Return [X, Y] of the center of cell containing provided text 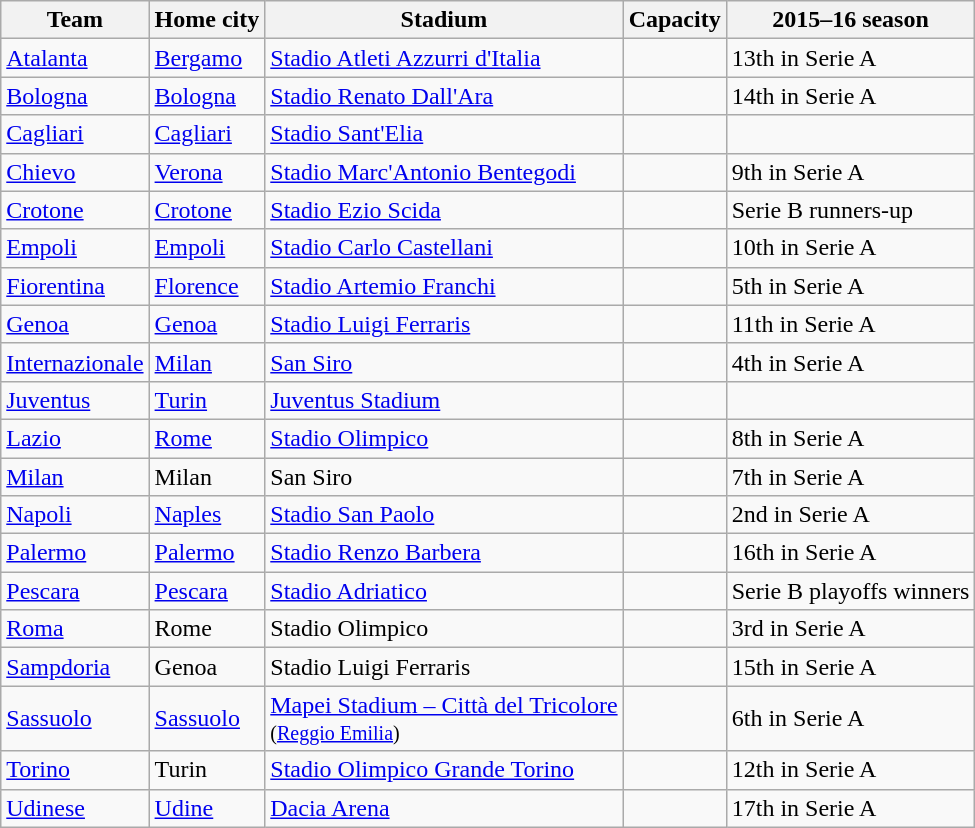
Bergamo [207, 58]
9th in Serie A [850, 172]
Udinese [75, 808]
14th in Serie A [850, 96]
12th in Serie A [850, 770]
15th in Serie A [850, 667]
Sampdoria [75, 667]
Mapei Stadium – Città del Tricolore(Reggio Emilia) [444, 718]
Chievo [75, 172]
Internazionale [75, 362]
Stadio Sant'Elia [444, 134]
Serie B runners-up [850, 210]
6th in Serie A [850, 718]
2015–16 season [850, 20]
11th in Serie A [850, 324]
Home city [207, 20]
Atalanta [75, 58]
7th in Serie A [850, 477]
13th in Serie A [850, 58]
Stadio Atleti Azzurri d'Italia [444, 58]
Stadio Marc'Antonio Bentegodi [444, 172]
Torino [75, 770]
Stadio Artemio Franchi [444, 286]
Team [75, 20]
Dacia Arena [444, 808]
Serie B playoffs winners [850, 591]
Stadio Carlo Castellani [444, 248]
Stadio Adriatico [444, 591]
Stadio Renzo Barbera [444, 553]
8th in Serie A [850, 438]
Stadio Olimpico Grande Torino [444, 770]
Juventus Stadium [444, 400]
10th in Serie A [850, 248]
Juventus [75, 400]
Stadio Ezio Scida [444, 210]
16th in Serie A [850, 553]
Napoli [75, 515]
Naples [207, 515]
4th in Serie A [850, 362]
Udine [207, 808]
2nd in Serie A [850, 515]
Stadio Renato Dall'Ara [444, 96]
5th in Serie A [850, 286]
Lazio [75, 438]
Fiorentina [75, 286]
Stadio San Paolo [444, 515]
Florence [207, 286]
3rd in Serie A [850, 629]
17th in Serie A [850, 808]
Capacity [674, 20]
Stadium [444, 20]
Verona [207, 172]
Roma [75, 629]
